For the text-containing cell, return its midpoint in [x, y] coordinate format. 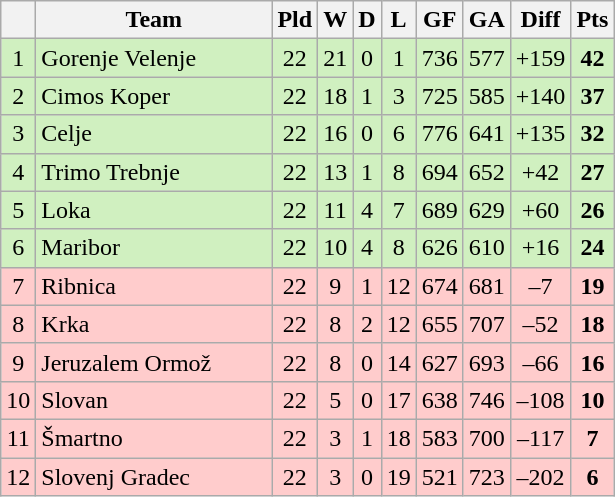
42 [592, 58]
21 [336, 58]
638 [440, 400]
L [398, 20]
693 [486, 362]
Krka [154, 324]
627 [440, 362]
–66 [540, 362]
Team [154, 20]
641 [486, 134]
GF [440, 20]
Cimos Koper [154, 96]
689 [440, 210]
–108 [540, 400]
+16 [540, 248]
655 [440, 324]
–7 [540, 286]
32 [592, 134]
681 [486, 286]
707 [486, 324]
W [336, 20]
610 [486, 248]
700 [486, 438]
–117 [540, 438]
Pts [592, 20]
–52 [540, 324]
Šmartno [154, 438]
521 [440, 477]
725 [440, 96]
13 [336, 172]
Celje [154, 134]
+42 [540, 172]
626 [440, 248]
37 [592, 96]
746 [486, 400]
+135 [540, 134]
629 [486, 210]
Diff [540, 20]
+140 [540, 96]
–202 [540, 477]
Slovenj Gradec [154, 477]
674 [440, 286]
GA [486, 20]
+159 [540, 58]
17 [398, 400]
723 [486, 477]
Jeruzalem Ormož [154, 362]
Trimo Trebnje [154, 172]
Pld [295, 20]
26 [592, 210]
577 [486, 58]
Slovan [154, 400]
736 [440, 58]
694 [440, 172]
D [367, 20]
Loka [154, 210]
14 [398, 362]
Ribnica [154, 286]
24 [592, 248]
Maribor [154, 248]
652 [486, 172]
+60 [540, 210]
Gorenje Velenje [154, 58]
776 [440, 134]
585 [486, 96]
27 [592, 172]
583 [440, 438]
